Return the (x, y) coordinate for the center point of the cell that contains the specified text.  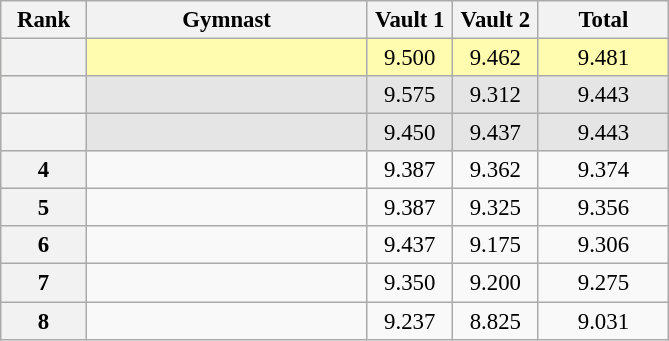
8.825 (496, 321)
9.312 (496, 95)
Vault 1 (410, 20)
9.374 (604, 170)
7 (44, 283)
9.575 (410, 95)
9.175 (496, 245)
9.450 (410, 133)
Rank (44, 20)
9.306 (604, 245)
9.031 (604, 321)
9.350 (410, 283)
4 (44, 170)
6 (44, 245)
Gymnast (226, 20)
8 (44, 321)
9.325 (496, 208)
9.481 (604, 58)
Vault 2 (496, 20)
9.500 (410, 58)
9.275 (604, 283)
Total (604, 20)
9.200 (496, 283)
9.362 (496, 170)
9.356 (604, 208)
9.237 (410, 321)
9.462 (496, 58)
5 (44, 208)
